Scan for the cell matching the given text and deliver its [x, y] coordinate at center. 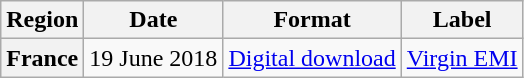
France [42, 58]
Format [312, 20]
19 June 2018 [154, 58]
Region [42, 20]
Label [462, 20]
Date [154, 20]
Digital download [312, 58]
Virgin EMI [462, 58]
